For the text-containing cell, return its midpoint in [x, y] coordinate format. 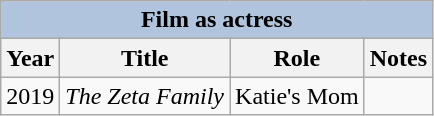
2019 [30, 96]
Year [30, 58]
Title [145, 58]
Film as actress [217, 20]
Notes [398, 58]
Katie's Mom [298, 96]
The Zeta Family [145, 96]
Role [298, 58]
